For the text-containing cell, return its midpoint in (x, y) coordinate format. 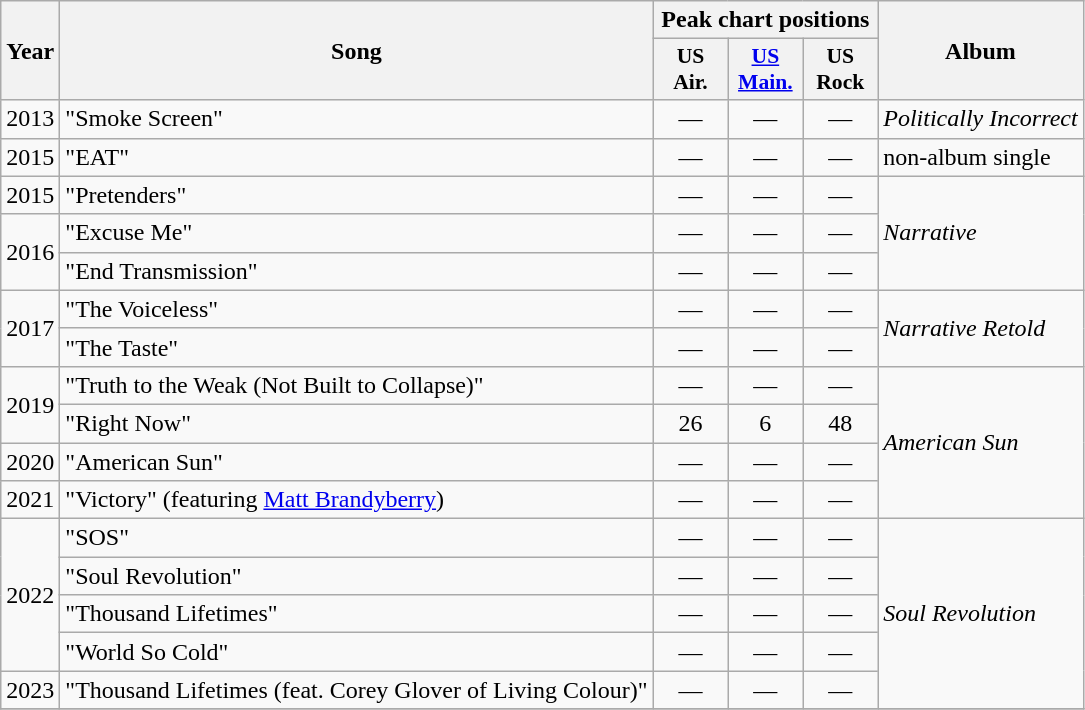
"Thousand Lifetimes (feat. Corey Glover of Living Colour)" (356, 690)
Narrative Retold (980, 328)
Peak chart positions (766, 20)
48 (840, 423)
USRock (840, 70)
Song (356, 50)
Narrative (980, 233)
"Right Now" (356, 423)
2022 (30, 595)
"The Voiceless" (356, 309)
American Sun (980, 442)
2020 (30, 461)
"Victory" (featuring Matt Brandyberry) (356, 500)
non-album single (980, 157)
2023 (30, 690)
"Pretenders" (356, 195)
"Excuse Me" (356, 233)
"Thousand Lifetimes" (356, 614)
"Soul Revolution" (356, 576)
2021 (30, 500)
"EAT" (356, 157)
Album (980, 50)
2019 (30, 404)
Year (30, 50)
USAir. (690, 70)
"World So Cold" (356, 652)
Politically Incorrect (980, 119)
"American Sun" (356, 461)
USMain. (766, 70)
2016 (30, 252)
"The Taste" (356, 347)
2013 (30, 119)
26 (690, 423)
"Smoke Screen" (356, 119)
"SOS" (356, 538)
2017 (30, 328)
Soul Revolution (980, 614)
6 (766, 423)
"Truth to the Weak (Not Built to Collapse)" (356, 385)
"End Transmission" (356, 271)
